For the text-containing cell, return its midpoint in [X, Y] coordinate format. 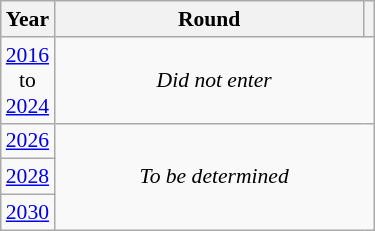
Year [28, 19]
2028 [28, 177]
Round [209, 19]
2030 [28, 213]
To be determined [214, 176]
2026 [28, 141]
Did not enter [214, 80]
2016to2024 [28, 80]
